Search for the cell housing the specified text and yield its (x, y) center coordinate. 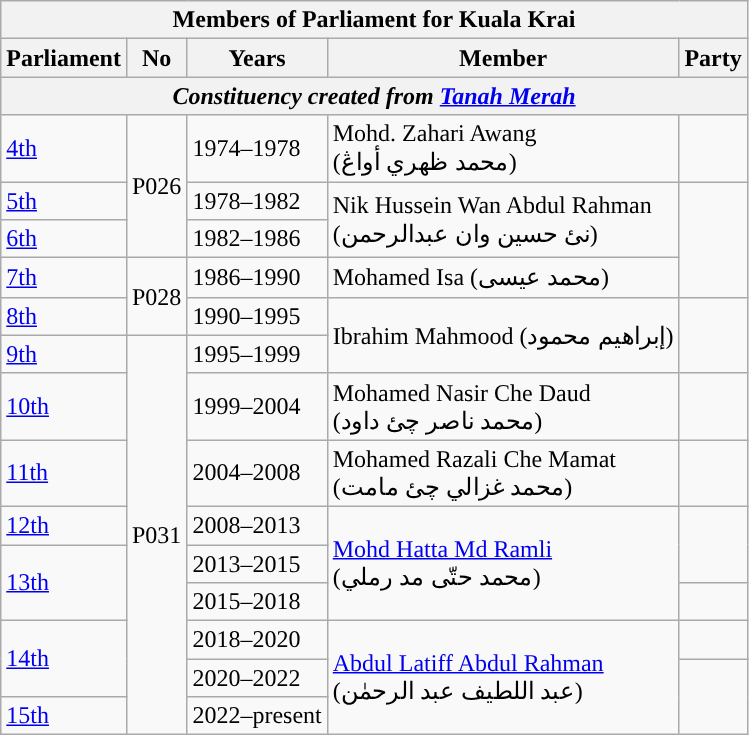
6th (64, 239)
Parliament (64, 58)
Abdul Latiff Abdul Rahman (عبد اللطيف عبد الرحمٰن) (503, 678)
1995–1999 (257, 354)
14th (64, 659)
1974–1978 (257, 148)
Mohd Hatta Md Ramli (محمد حتّى مد رملي) (503, 563)
Ibrahim Mahmood (إبراهيم محمود) (503, 335)
2018–2020 (257, 640)
1982–1986 (257, 239)
P026 (156, 186)
9th (64, 354)
Party (713, 58)
13th (64, 582)
8th (64, 316)
5th (64, 201)
2004–2008 (257, 474)
2008–2013 (257, 525)
Mohamed Razali Che Mamat (محمد غزالي چئ مامت) (503, 474)
P031 (156, 535)
Members of Parliament for Kuala Krai (374, 20)
Member (503, 58)
4th (64, 148)
2013–2015 (257, 563)
10th (64, 406)
2020–2022 (257, 678)
11th (64, 474)
No (156, 58)
Mohamed Nasir Che Daud (محمد ناصر چئ داود) (503, 406)
15th (64, 716)
Years (257, 58)
1999–2004 (257, 406)
Constituency created from Tanah Merah (374, 96)
12th (64, 525)
7th (64, 278)
Mohamed Isa (محمد عيسى) (503, 278)
2022–present (257, 716)
Nik Hussein Wan Abdul Rahman (نئ حسين وان عبدالرحمن) (503, 220)
Mohd. Zahari Awang (محمد ظهري أواڠ) (503, 148)
1986–1990 (257, 278)
1990–1995 (257, 316)
P028 (156, 297)
1978–1982 (257, 201)
2015–2018 (257, 602)
